Locate the cell with the specified text and output its [x, y] center coordinate. 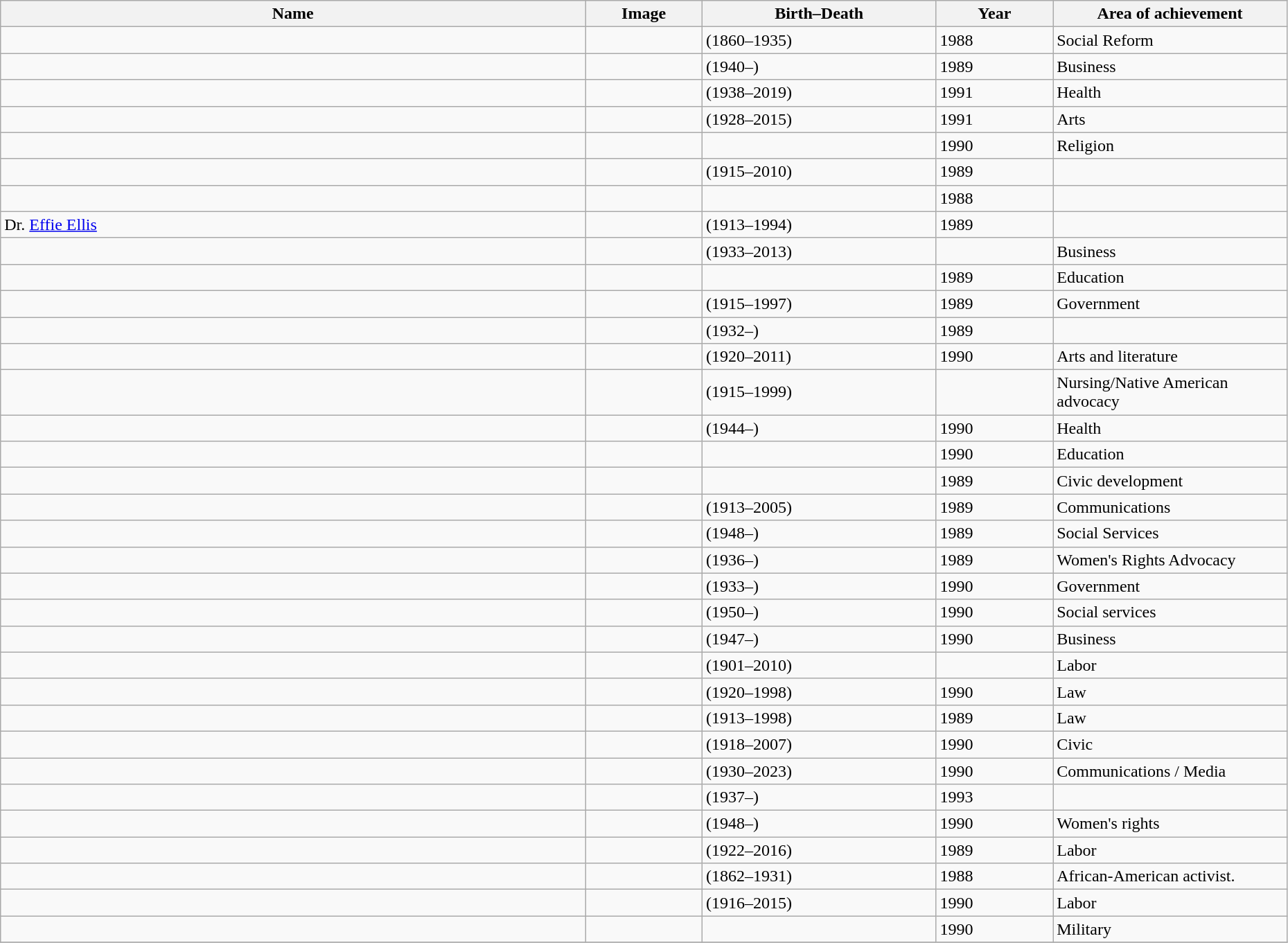
(1915–2010) [819, 172]
(1913–1994) [819, 224]
Area of achievement [1170, 14]
(1932–) [819, 331]
Communications / Media [1170, 771]
(1930–2023) [819, 771]
(1920–1998) [819, 691]
Image [644, 14]
(1944–) [819, 428]
(1933–2013) [819, 251]
Social Reform [1170, 40]
Nursing/Native American advocacy [1170, 392]
(1938–2019) [819, 93]
(1937–) [819, 797]
(1940–) [819, 67]
Civic [1170, 744]
(1915–1997) [819, 303]
(1916–2015) [819, 903]
Military [1170, 929]
(1947–) [819, 639]
Women's rights [1170, 824]
Communications [1170, 507]
(1918–2007) [819, 744]
Dr. Effie Ellis [293, 224]
(1928–2015) [819, 119]
(1936–) [819, 560]
(1860–1935) [819, 40]
(1915–1999) [819, 392]
(1920–2011) [819, 357]
Arts [1170, 119]
1993 [995, 797]
(1862–1931) [819, 876]
(1933–) [819, 586]
Social Services [1170, 534]
Year [995, 14]
Social services [1170, 612]
Civic development [1170, 481]
(1913–1998) [819, 718]
Arts and literature [1170, 357]
Birth–Death [819, 14]
(1950–) [819, 612]
Name [293, 14]
(1922–2016) [819, 850]
Women's Rights Advocacy [1170, 560]
(1913–2005) [819, 507]
(1901–2010) [819, 665]
Religion [1170, 146]
African-American activist. [1170, 876]
